Scan for the cell matching the given text and deliver its (x, y) coordinate at center. 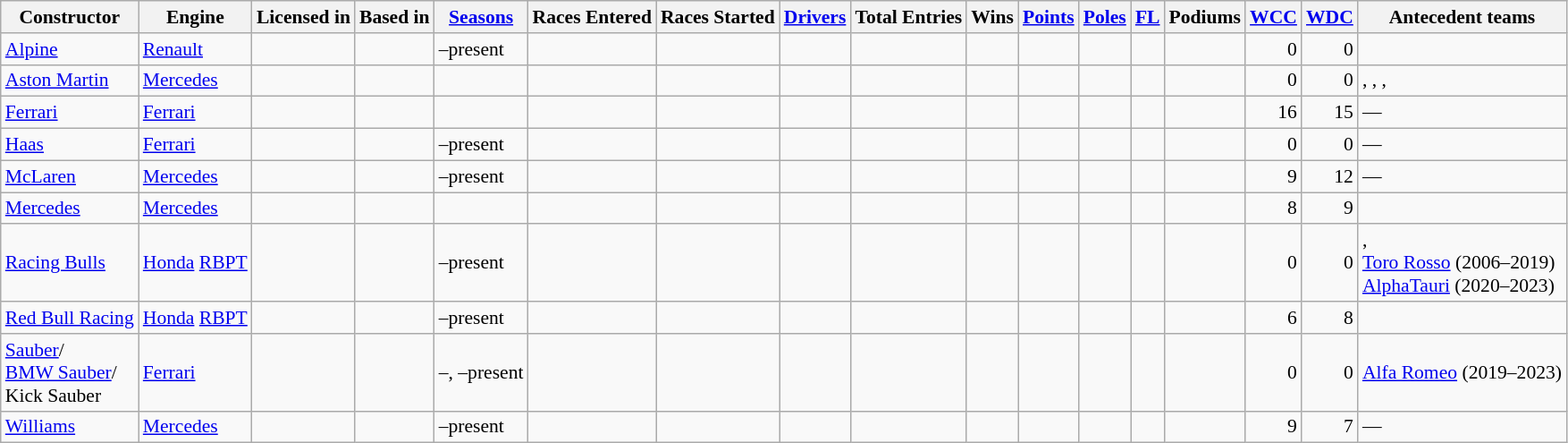
, , , (1463, 81)
WCC (1273, 17)
Racing Bulls (70, 263)
Poles (1105, 17)
McLaren (70, 176)
Podiums (1205, 17)
WDC (1330, 17)
Licensed in (304, 17)
Alpine (70, 49)
15 (1330, 113)
Based in (395, 17)
Seasons (481, 17)
Points (1049, 17)
Williams (70, 427)
Races Entered (592, 17)
–, –present (481, 372)
Sauber/BMW Sauber/Kick Sauber (70, 372)
Haas (70, 145)
Drivers (815, 17)
12 (1330, 176)
FL (1148, 17)
16 (1273, 113)
Races Started (718, 17)
Wins (992, 17)
Antecedent teams (1463, 17)
Alfa Romeo (2019–2023) (1463, 372)
7 (1330, 427)
, Toro Rosso (2006–2019) AlphaTauri (2020–2023) (1463, 263)
Total Entries (908, 17)
Red Bull Racing (70, 318)
6 (1273, 318)
Constructor (70, 17)
Aston Martin (70, 81)
Engine (195, 17)
Renault (195, 49)
